Find where the given text appears and provide that cell's center as [x, y] coordinate. 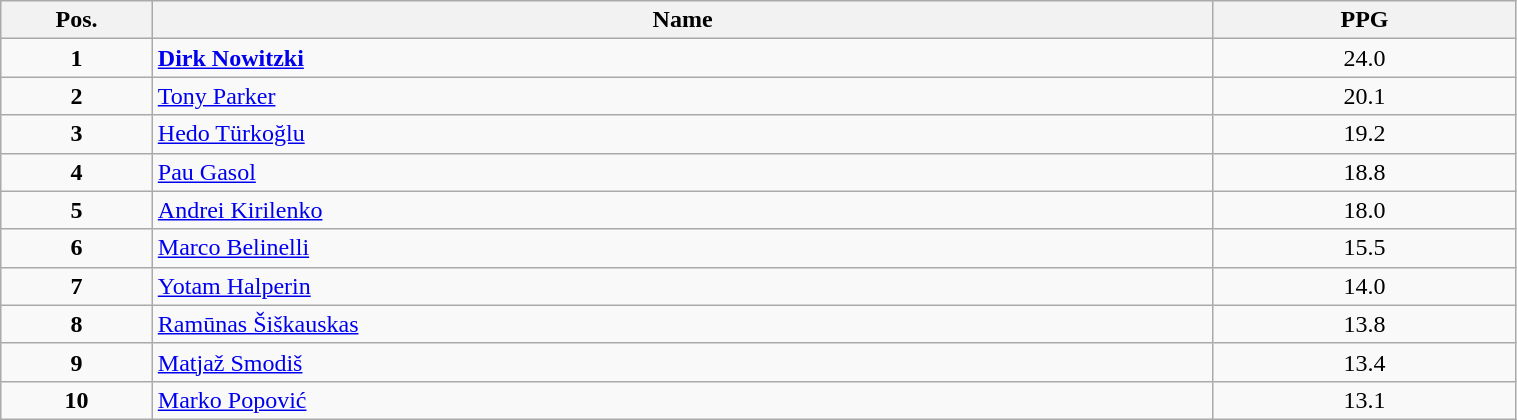
5 [77, 210]
Marco Belinelli [682, 248]
8 [77, 324]
Pau Gasol [682, 172]
13.8 [1364, 324]
14.0 [1364, 286]
Name [682, 20]
PPG [1364, 20]
Matjaž Smodiš [682, 362]
Pos. [77, 20]
18.8 [1364, 172]
24.0 [1364, 58]
Andrei Kirilenko [682, 210]
3 [77, 134]
15.5 [1364, 248]
Tony Parker [682, 96]
Ramūnas Šiškauskas [682, 324]
18.0 [1364, 210]
7 [77, 286]
9 [77, 362]
19.2 [1364, 134]
2 [77, 96]
13.4 [1364, 362]
Yotam Halperin [682, 286]
Marko Popović [682, 400]
13.1 [1364, 400]
6 [77, 248]
20.1 [1364, 96]
10 [77, 400]
4 [77, 172]
Dirk Nowitzki [682, 58]
1 [77, 58]
Hedo Türkoğlu [682, 134]
